Determine the [X, Y] coordinate at the center of the cell enclosing the given text.  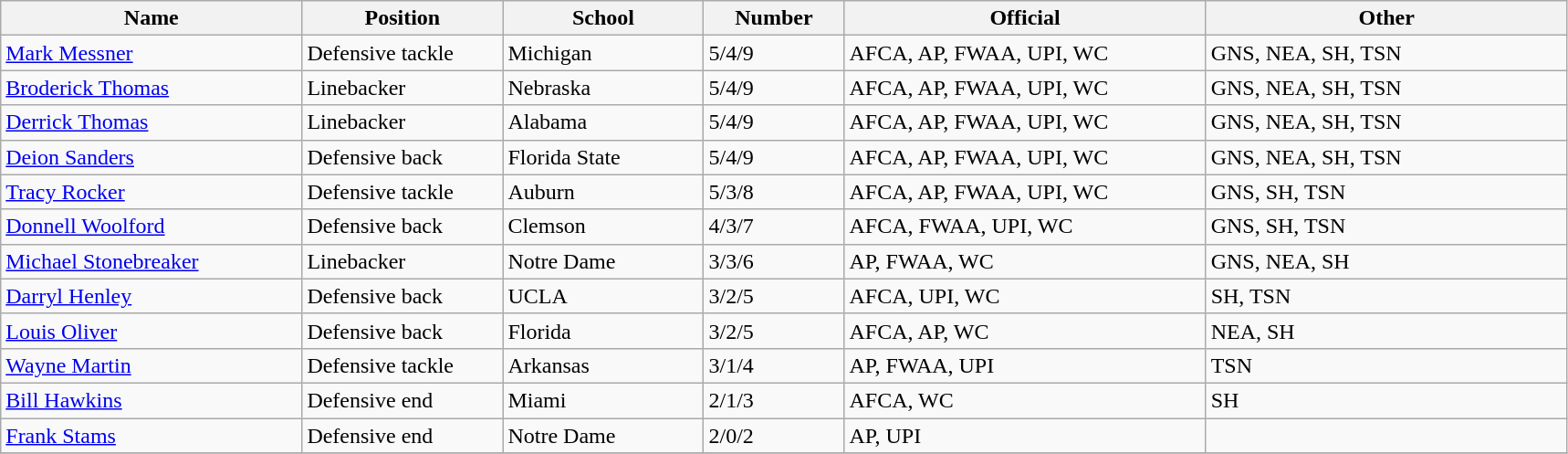
UCLA [603, 296]
Name [152, 18]
Position [402, 18]
Clemson [603, 227]
Broderick Thomas [152, 88]
Frank Stams [152, 436]
Donnell Woolford [152, 227]
Other [1386, 18]
2/1/3 [774, 400]
GNS, NEA, SH [1386, 261]
Darryl Henley [152, 296]
NEA, SH [1386, 331]
Tracy Rocker [152, 192]
3/1/4 [774, 365]
Arkansas [603, 365]
AFCA, AP, WC [1025, 331]
Michigan [603, 53]
AP, UPI [1025, 436]
Florida State [603, 157]
Official [1025, 18]
Alabama [603, 122]
Michael Stonebreaker [152, 261]
Miami [603, 400]
5/3/8 [774, 192]
Wayne Martin [152, 365]
AP, FWAA, UPI [1025, 365]
Mark Messner [152, 53]
Bill Hawkins [152, 400]
AFCA, WC [1025, 400]
SH, TSN [1386, 296]
SH [1386, 400]
School [603, 18]
Louis Oliver [152, 331]
AFCA, FWAA, UPI, WC [1025, 227]
Florida [603, 331]
Auburn [603, 192]
Nebraska [603, 88]
AFCA, UPI, WC [1025, 296]
Deion Sanders [152, 157]
3/3/6 [774, 261]
Derrick Thomas [152, 122]
TSN [1386, 365]
AP, FWAA, WC [1025, 261]
Number [774, 18]
2/0/2 [774, 436]
4/3/7 [774, 227]
